Find where the given text appears and provide that cell's center as [x, y] coordinate. 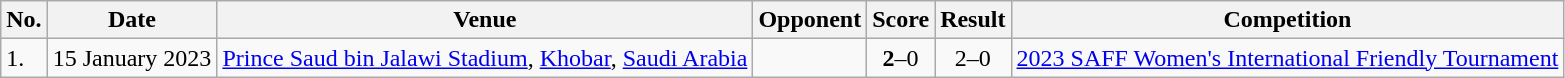
Score [901, 20]
Opponent [810, 20]
Date [132, 20]
15 January 2023 [132, 58]
Prince Saud bin Jalawi Stadium, Khobar, Saudi Arabia [485, 58]
Venue [485, 20]
1. [24, 58]
2023 SAFF Women's International Friendly Tournament [1288, 58]
Result [973, 20]
Competition [1288, 20]
No. [24, 20]
